Identify which cell holds the provided text, then report its [x, y] central coordinate. 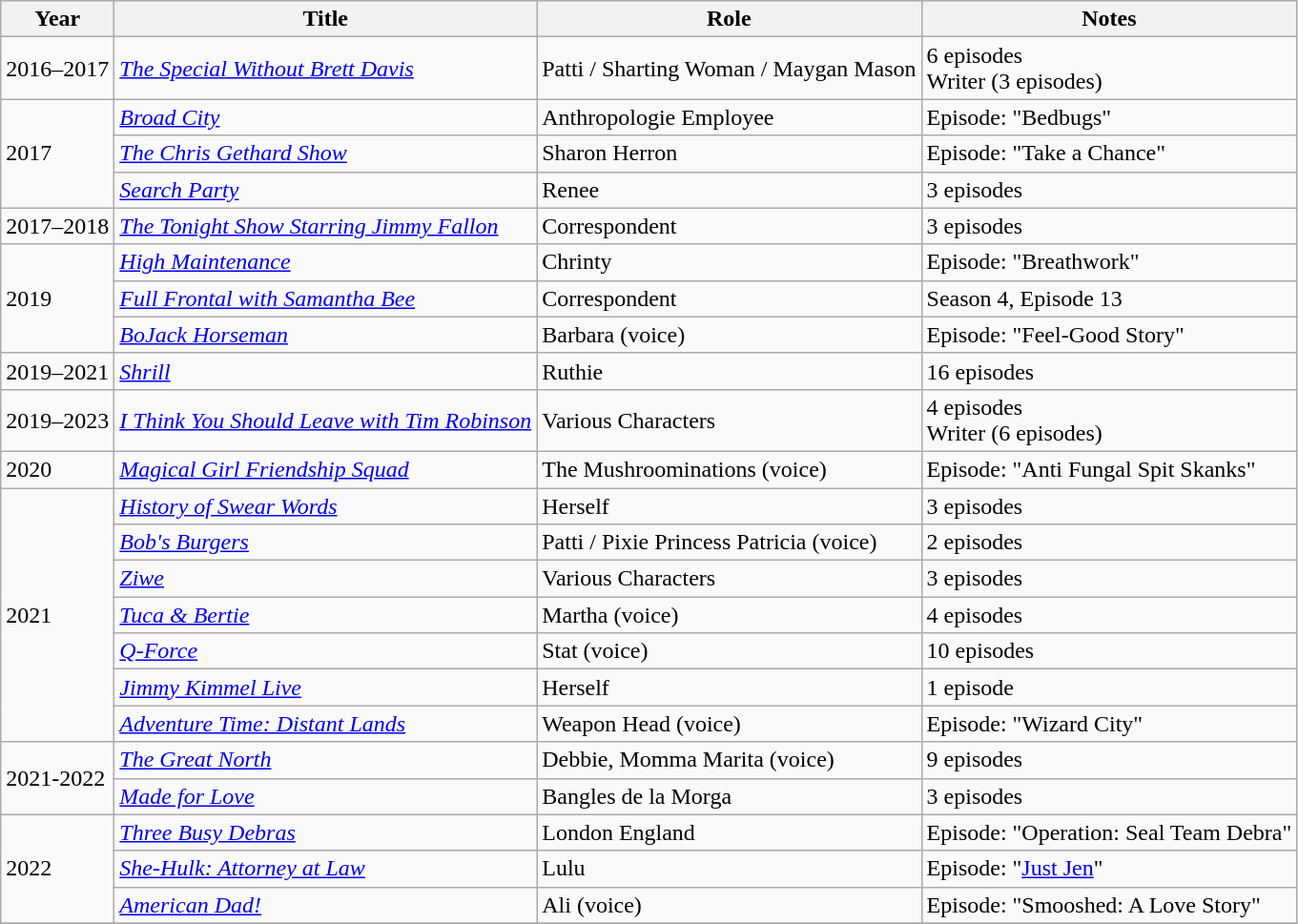
Stat (voice) [729, 651]
Search Party [326, 190]
Broad City [326, 117]
Episode: "Just Jen" [1109, 869]
I Think You Should Leave with Tim Robinson [326, 420]
She-Hulk: Attorney at Law [326, 869]
The Great North [326, 760]
Chrinty [729, 262]
High Maintenance [326, 262]
2021 [57, 615]
Martha (voice) [729, 615]
2019–2021 [57, 371]
Barbara (voice) [729, 335]
2 episodes [1109, 543]
Bob's Burgers [326, 543]
2017–2018 [57, 226]
Patti / Sharting Woman / Maygan Mason [729, 69]
Shrill [326, 371]
6 episodesWriter (3 episodes) [1109, 69]
Title [326, 19]
Jimmy Kimmel Live [326, 688]
9 episodes [1109, 760]
2022 [57, 869]
16 episodes [1109, 371]
4 episodes [1109, 615]
Tuca & Bertie [326, 615]
Full Frontal with Samantha Bee [326, 298]
2017 [57, 154]
London England [729, 832]
Season 4, Episode 13 [1109, 298]
Weapon Head (voice) [729, 724]
The Tonight Show Starring Jimmy Fallon [326, 226]
The Mushroominations (voice) [729, 469]
Episode: "Breathwork" [1109, 262]
Sharon Herron [729, 154]
Q-Force [326, 651]
Episode: "Take a Chance" [1109, 154]
2020 [57, 469]
2016–2017 [57, 69]
Episode: "Smooshed: A Love Story" [1109, 905]
Episode: "Feel-Good Story" [1109, 335]
1 episode [1109, 688]
Episode: "Anti Fungal Spit Skanks" [1109, 469]
Anthropologie Employee [729, 117]
The Special Without Brett Davis [326, 69]
10 episodes [1109, 651]
Ziwe [326, 579]
Ruthie [729, 371]
Three Busy Debras [326, 832]
Magical Girl Friendship Squad [326, 469]
Bangles de la Morga [729, 796]
Notes [1109, 19]
Ali (voice) [729, 905]
Lulu [729, 869]
Episode: "Bedbugs" [1109, 117]
History of Swear Words [326, 506]
4 episodesWriter (6 episodes) [1109, 420]
American Dad! [326, 905]
Episode: "Operation: Seal Team Debra" [1109, 832]
Renee [729, 190]
2021-2022 [57, 778]
2019 [57, 298]
Made for Love [326, 796]
Year [57, 19]
BoJack Horseman [326, 335]
Debbie, Momma Marita (voice) [729, 760]
The Chris Gethard Show [326, 154]
Role [729, 19]
Episode: "Wizard City" [1109, 724]
2019–2023 [57, 420]
Adventure Time: Distant Lands [326, 724]
Patti / Pixie Princess Patricia (voice) [729, 543]
